Provide the [X, Y] coordinate of the cell's center where the given text is located.  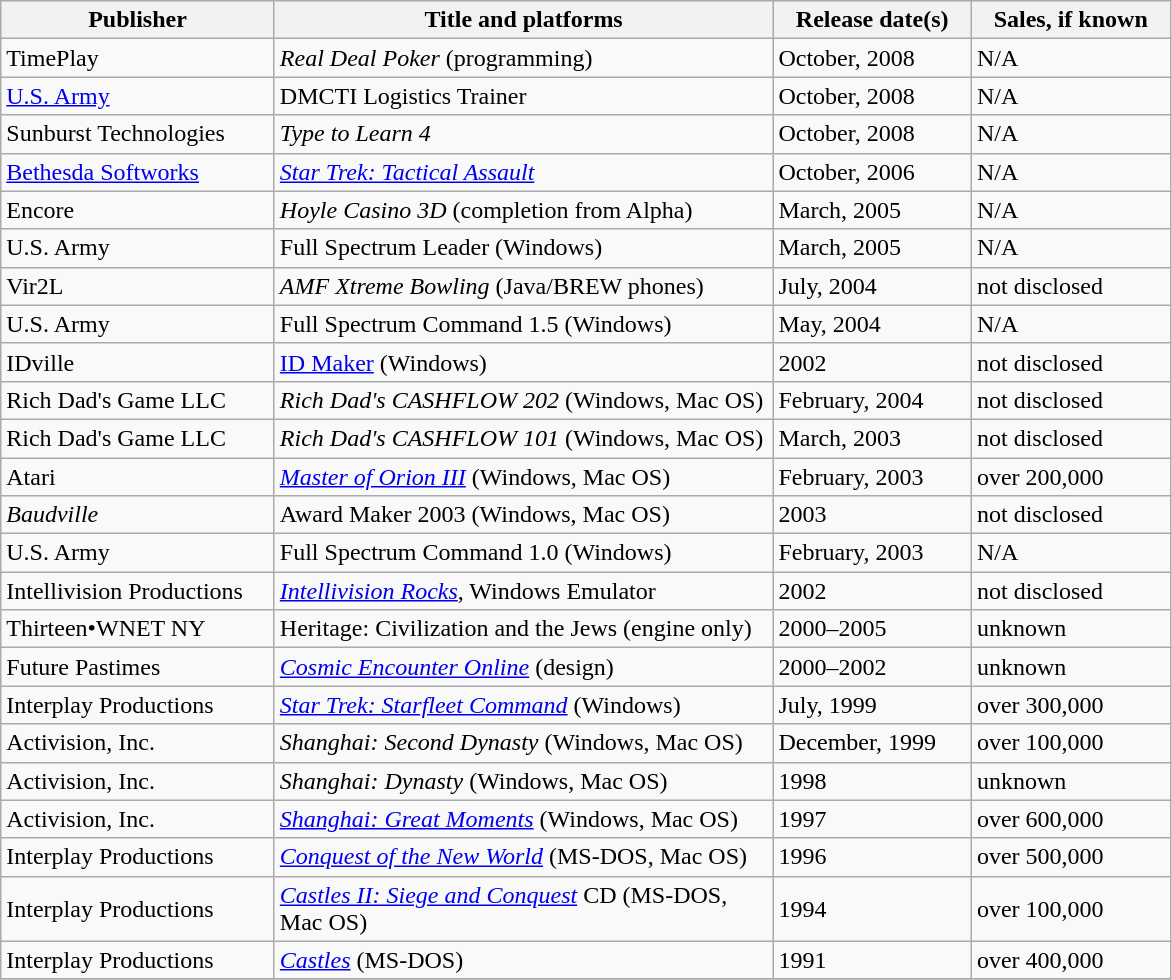
Full Spectrum Leader (Windows) [524, 248]
Shanghai: Great Moments (Windows, Mac OS) [524, 819]
Type to Learn 4 [524, 134]
Vir2L [138, 286]
July, 2004 [872, 286]
2003 [872, 515]
May, 2004 [872, 324]
Shanghai: Dynasty (Windows, Mac OS) [524, 781]
July, 1999 [872, 705]
Hoyle Casino 3D (completion from Alpha) [524, 210]
Master of Orion III (Windows, Mac OS) [524, 477]
1996 [872, 857]
February, 2004 [872, 400]
Real Deal Poker (programming) [524, 58]
ID Maker (Windows) [524, 362]
Future Pastimes [138, 667]
Conquest of the New World (MS-DOS, Mac OS) [524, 857]
Title and platforms [524, 20]
Castles II: Siege and Conquest CD (MS-DOS, Mac OS) [524, 908]
Sales, if known [1070, 20]
over 200,000 [1070, 477]
Atari [138, 477]
IDville [138, 362]
over 300,000 [1070, 705]
2000–2005 [872, 629]
Sunburst Technologies [138, 134]
Rich Dad's CASHFLOW 101 (Windows, Mac OS) [524, 438]
AMF Xtreme Bowling (Java/BREW phones) [524, 286]
over 500,000 [1070, 857]
Intellivision Productions [138, 591]
over 600,000 [1070, 819]
Baudville [138, 515]
1997 [872, 819]
1998 [872, 781]
DMCTI Logistics Trainer [524, 96]
1991 [872, 960]
2000–2002 [872, 667]
Star Trek: Tactical Assault [524, 172]
1994 [872, 908]
TimePlay [138, 58]
October, 2006 [872, 172]
Shanghai: Second Dynasty (Windows, Mac OS) [524, 743]
Thirteen•WNET NY [138, 629]
over 400,000 [1070, 960]
March, 2003 [872, 438]
Castles (MS-DOS) [524, 960]
Award Maker 2003 (Windows, Mac OS) [524, 515]
Encore [138, 210]
Bethesda Softworks [138, 172]
Full Spectrum Command 1.5 (Windows) [524, 324]
Cosmic Encounter Online (design) [524, 667]
Publisher [138, 20]
Star Trek: Starfleet Command (Windows) [524, 705]
Rich Dad's CASHFLOW 202 (Windows, Mac OS) [524, 400]
Heritage: Civilization and the Jews (engine only) [524, 629]
December, 1999 [872, 743]
Release date(s) [872, 20]
Intellivision Rocks, Windows Emulator [524, 591]
Full Spectrum Command 1.0 (Windows) [524, 553]
